Locate the cell with the specified text and output its (x, y) center coordinate. 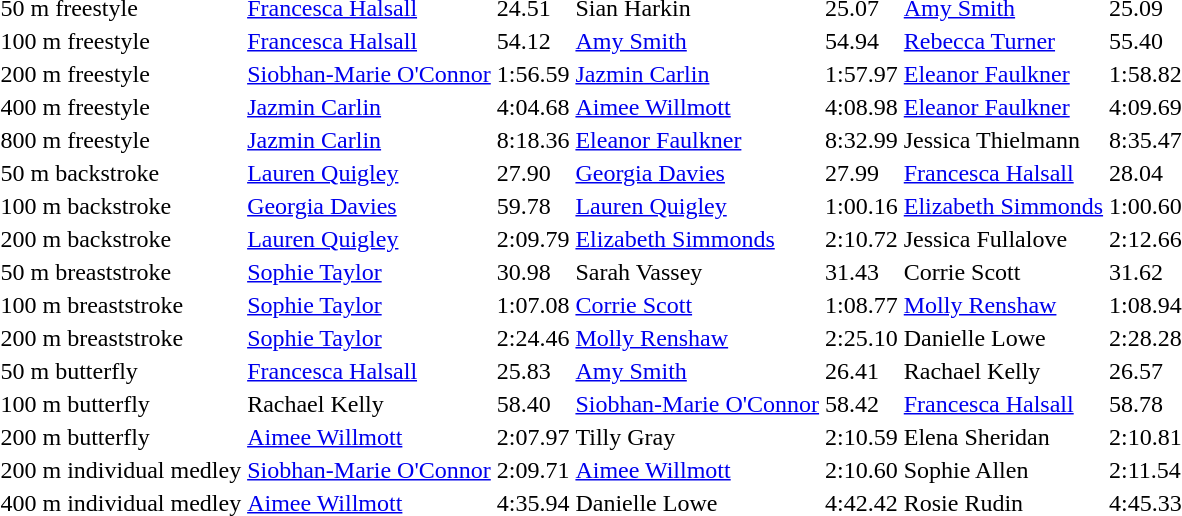
2:10.60 (862, 470)
58.42 (862, 404)
2:10.59 (862, 437)
1:57.97 (862, 74)
31.43 (862, 272)
Rebecca Turner (1003, 41)
Tilly Gray (698, 437)
2:07.97 (533, 437)
54.12 (533, 41)
4:04.68 (533, 107)
1:56.59 (533, 74)
4:08.98 (862, 107)
1:00.16 (862, 206)
8:32.99 (862, 140)
1:07.08 (533, 305)
Sophie Allen (1003, 470)
30.98 (533, 272)
54.94 (862, 41)
2:24.46 (533, 338)
1:08.77 (862, 305)
Jessica Fullalove (1003, 239)
25.83 (533, 371)
Sarah Vassey (698, 272)
8:18.36 (533, 140)
Danielle Lowe (1003, 338)
2:25.10 (862, 338)
26.41 (862, 371)
27.90 (533, 173)
2:09.79 (533, 239)
27.99 (862, 173)
59.78 (533, 206)
Jessica Thielmann (1003, 140)
2:09.71 (533, 470)
Elena Sheridan (1003, 437)
2:10.72 (862, 239)
58.40 (533, 404)
